Search for the cell housing the specified text and yield its [X, Y] center coordinate. 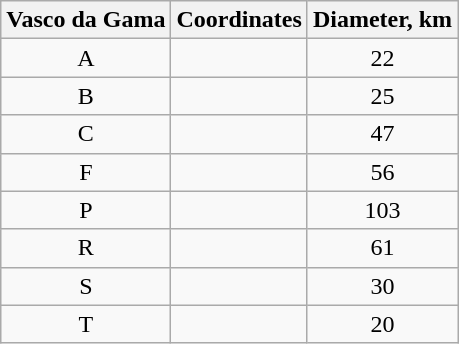
B [86, 96]
C [86, 134]
30 [382, 286]
A [86, 58]
56 [382, 172]
25 [382, 96]
Coordinates [239, 20]
T [86, 324]
103 [382, 210]
Diameter, km [382, 20]
22 [382, 58]
R [86, 248]
61 [382, 248]
47 [382, 134]
20 [382, 324]
P [86, 210]
Vasco da Gama [86, 20]
F [86, 172]
S [86, 286]
